Extract the (x, y) coordinate from the center of the cell holding the provided text.  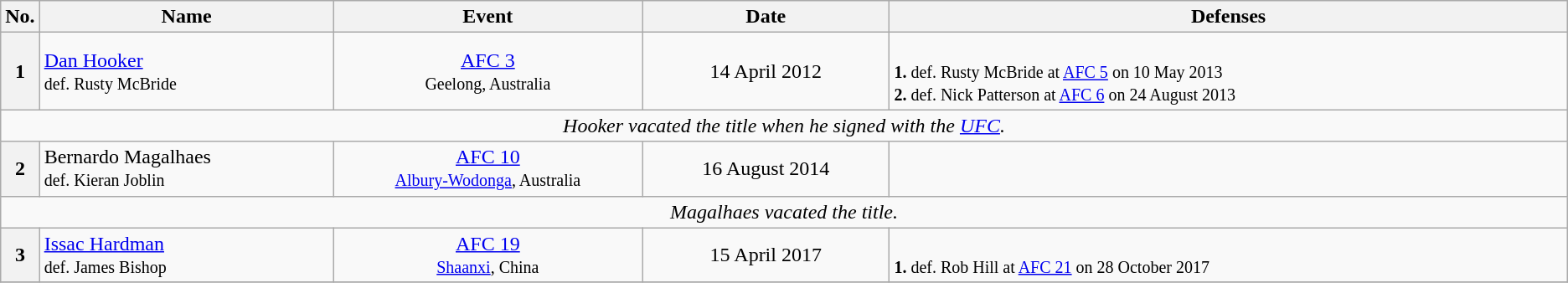
No. (20, 17)
AFC 3Geelong, Australia (487, 71)
AFC 19Shaanxi, China (487, 255)
Defenses (1228, 17)
Date (766, 17)
Issac Hardmandef. James Bishop (186, 255)
1. def. Rusty McBride at AFC 5 on 10 May 2013 2. def. Nick Patterson at AFC 6 on 24 August 2013 (1228, 71)
16 August 2014 (766, 169)
14 April 2012 (766, 71)
Name (186, 17)
Magalhaes vacated the title. (784, 212)
Hooker vacated the title when he signed with the UFC. (784, 126)
AFC 10 Albury-Wodonga, Australia (487, 169)
2 (20, 169)
Event (487, 17)
Bernardo Magalhaesdef. Kieran Joblin (186, 169)
3 (20, 255)
Dan Hookerdef. Rusty McBride (186, 71)
1. def. Rob Hill at AFC 21 on 28 October 2017 (1228, 255)
1 (20, 71)
15 April 2017 (766, 255)
